Search for the cell housing the specified text and yield its (X, Y) center coordinate. 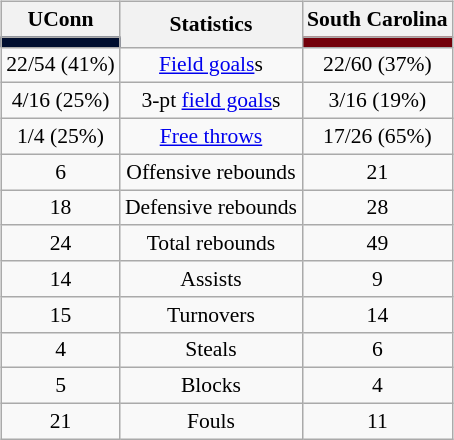
5 (60, 386)
Fouls (211, 421)
17/26 (65%) (378, 136)
Total rebounds (211, 243)
Offensive rebounds (211, 172)
22/60 (37%) (378, 65)
4/16 (25%) (60, 101)
3-pt field goalss (211, 101)
Defensive rebounds (211, 208)
9 (378, 279)
UConn (60, 19)
Turnovers (211, 314)
Steals (211, 350)
South Carolina (378, 19)
49 (378, 243)
24 (60, 243)
Free throws (211, 136)
1/4 (25%) (60, 136)
18 (60, 208)
15 (60, 314)
28 (378, 208)
Field goalss (211, 65)
3/16 (19%) (378, 101)
22/54 (41%) (60, 65)
Assists (211, 279)
11 (378, 421)
Statistics (211, 24)
Blocks (211, 386)
